Determine the [x, y] coordinate at the center of the cell enclosing the given text.  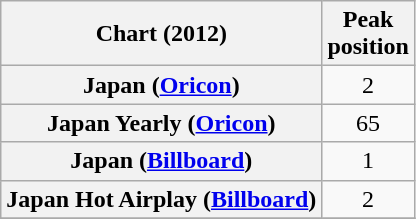
Japan (Billboard) [162, 161]
Japan Hot Airplay (Billboard) [162, 199]
65 [368, 123]
Japan (Oricon) [162, 85]
Japan Yearly (Oricon) [162, 123]
Chart (2012) [162, 34]
Peakposition [368, 34]
1 [368, 161]
